Extract the [x, y] coordinate from the center of the cell holding the provided text.  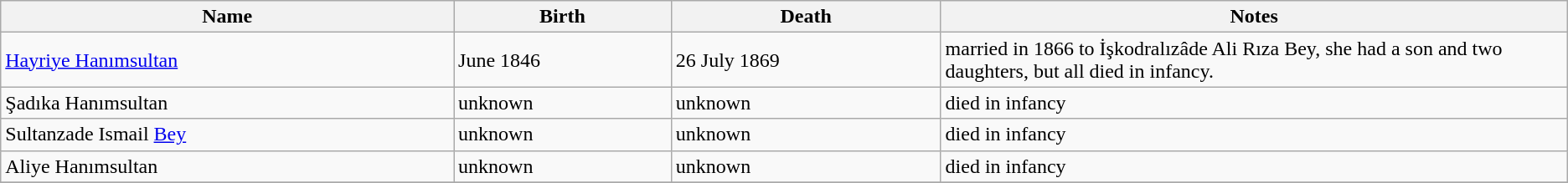
Aliye Hanımsultan [228, 166]
Notes [1254, 17]
Name [228, 17]
Death [806, 17]
Şadıka Hanımsultan [228, 103]
married in 1866 to İşkodralızâde Ali Rıza Bey, she had a son and two daughters, but all died in infancy. [1254, 60]
26 July 1869 [806, 60]
Sultanzade Ismail Bey [228, 135]
June 1846 [563, 60]
Birth [563, 17]
Hayriye Hanımsultan [228, 60]
